Identify which cell holds the provided text, then report its (X, Y) central coordinate. 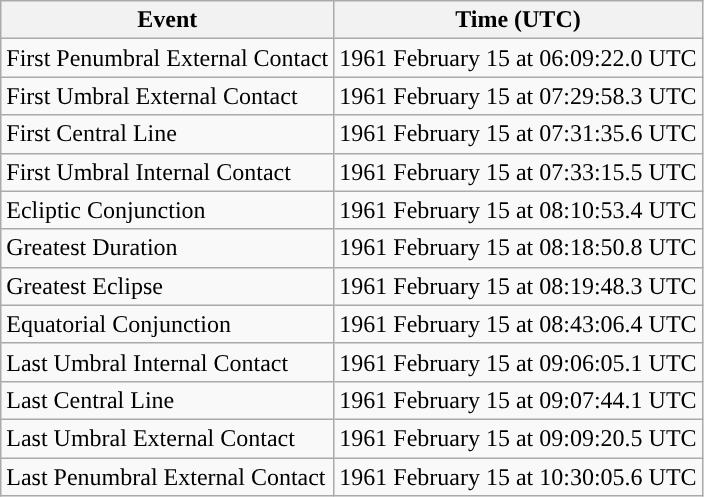
Ecliptic Conjunction (168, 210)
1961 February 15 at 08:18:50.8 UTC (518, 248)
1961 February 15 at 07:33:15.5 UTC (518, 172)
Greatest Eclipse (168, 286)
Event (168, 20)
1961 February 15 at 08:19:48.3 UTC (518, 286)
Last Central Line (168, 400)
First Penumbral External Contact (168, 58)
1961 February 15 at 09:06:05.1 UTC (518, 362)
First Central Line (168, 134)
Last Umbral Internal Contact (168, 362)
1961 February 15 at 10:30:05.6 UTC (518, 477)
First Umbral External Contact (168, 96)
Greatest Duration (168, 248)
1961 February 15 at 09:09:20.5 UTC (518, 438)
1961 February 15 at 08:10:53.4 UTC (518, 210)
Last Umbral External Contact (168, 438)
1961 February 15 at 09:07:44.1 UTC (518, 400)
1961 February 15 at 07:29:58.3 UTC (518, 96)
1961 February 15 at 06:09:22.0 UTC (518, 58)
Time (UTC) (518, 20)
Last Penumbral External Contact (168, 477)
1961 February 15 at 08:43:06.4 UTC (518, 324)
Equatorial Conjunction (168, 324)
1961 February 15 at 07:31:35.6 UTC (518, 134)
First Umbral Internal Contact (168, 172)
